Output the (x, y) coordinate of the center of the cell containing the given text.  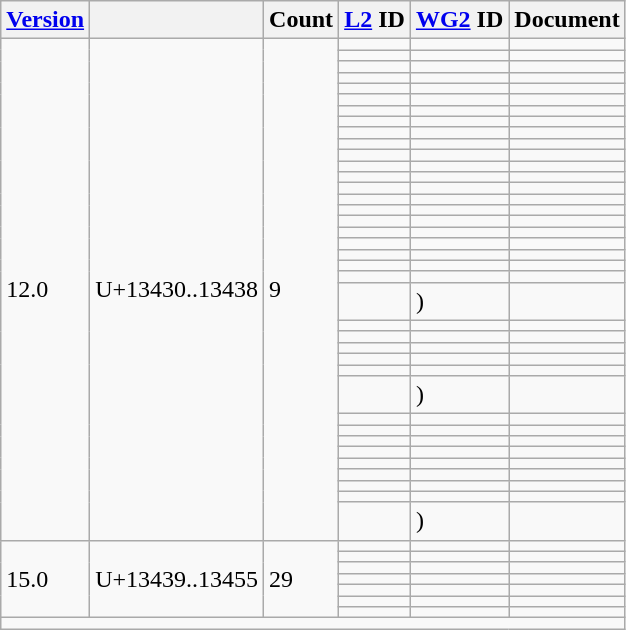
12.0 (46, 290)
WG2 ID (459, 20)
29 (302, 578)
9 (302, 290)
L2 ID (375, 20)
Count (302, 20)
Version (46, 20)
U+13430..13438 (177, 290)
U+13439..13455 (177, 578)
Document (567, 20)
15.0 (46, 578)
